Detect which cell encompasses the target text, then output its [x, y] center coordinate. 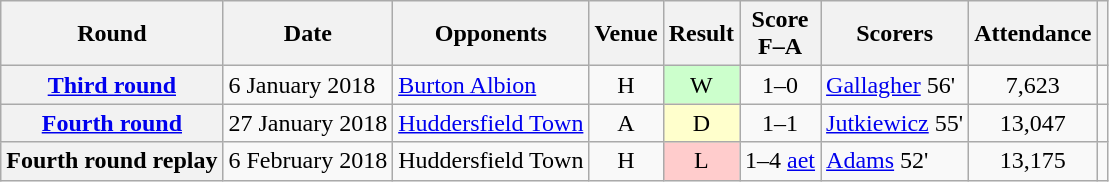
Third round [112, 85]
L [701, 161]
6 February 2018 [308, 161]
Round [112, 34]
Attendance [1033, 34]
13,175 [1033, 161]
Scorers [895, 34]
13,047 [1033, 123]
6 January 2018 [308, 85]
Venue [626, 34]
1–0 [780, 85]
W [701, 85]
Date [308, 34]
Burton Albion [491, 85]
27 January 2018 [308, 123]
1–4 aet [780, 161]
7,623 [1033, 85]
Opponents [491, 34]
Jutkiewicz 55' [895, 123]
1–1 [780, 123]
Result [701, 34]
Fourth round replay [112, 161]
D [701, 123]
Gallagher 56' [895, 85]
Adams 52' [895, 161]
ScoreF–A [780, 34]
Fourth round [112, 123]
A [626, 123]
